Detect which cell encompasses the target text, then output its (X, Y) center coordinate. 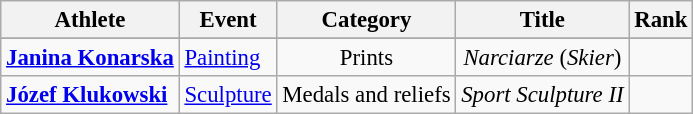
Event (228, 20)
Medals and reliefs (366, 95)
Janina Konarska (90, 58)
Sculpture (228, 95)
Category (366, 20)
Prints (366, 58)
Sport Sculpture II (542, 95)
Rank (661, 20)
Title (542, 20)
Painting (228, 58)
Józef Klukowski (90, 95)
Narciarze (Skier) (542, 58)
Athlete (90, 20)
